Output the [X, Y] coordinate of the center of the cell containing the given text.  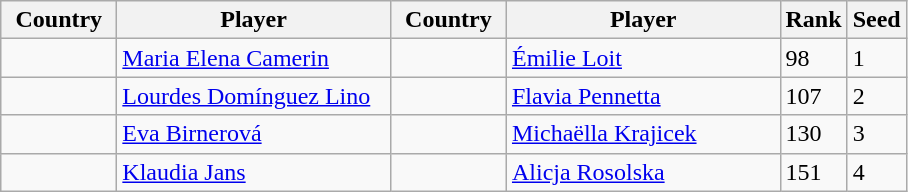
3 [876, 134]
107 [814, 96]
151 [814, 172]
98 [814, 58]
Lourdes Domínguez Lino [254, 96]
130 [814, 134]
Émilie Loit [643, 58]
2 [876, 96]
Flavia Pennetta [643, 96]
Maria Elena Camerin [254, 58]
Rank [814, 20]
Klaudia Jans [254, 172]
Michaëlla Krajicek [643, 134]
Eva Birnerová [254, 134]
Alicja Rosolska [643, 172]
Seed [876, 20]
1 [876, 58]
4 [876, 172]
